Capture the cell that displays the provided text and extract its (x, y) central coordinate. 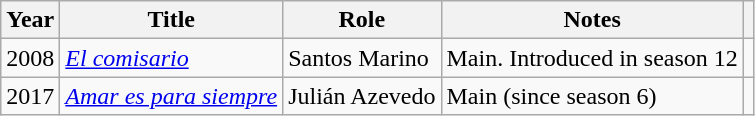
Year (30, 20)
2017 (30, 96)
Main (since season 6) (592, 96)
Title (172, 20)
Santos Marino (362, 58)
2008 (30, 58)
Role (362, 20)
El comisario (172, 58)
Julián Azevedo (362, 96)
Main. Introduced in season 12 (592, 58)
Notes (592, 20)
Amar es para siempre (172, 96)
